Return the [X, Y] coordinate for the center point of the cell that contains the specified text.  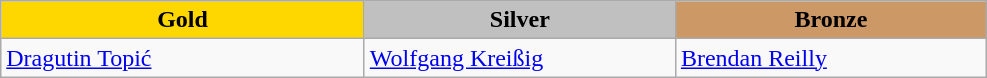
Bronze [830, 20]
Dragutin Topić [183, 58]
Wolfgang Kreißig [520, 58]
Gold [183, 20]
Brendan Reilly [830, 58]
Silver [520, 20]
